Scan for the cell matching the given text and deliver its (X, Y) coordinate at center. 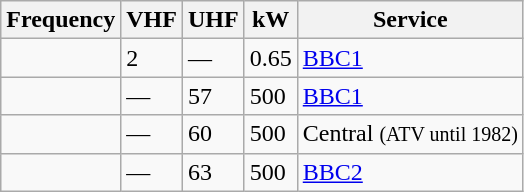
kW (270, 20)
BBC2 (410, 172)
UHF (213, 20)
57 (213, 96)
60 (213, 134)
Service (410, 20)
2 (152, 58)
63 (213, 172)
Central (ATV until 1982) (410, 134)
0.65 (270, 58)
VHF (152, 20)
Frequency (61, 20)
